Determine the [X, Y] coordinate at the center of the cell enclosing the given text.  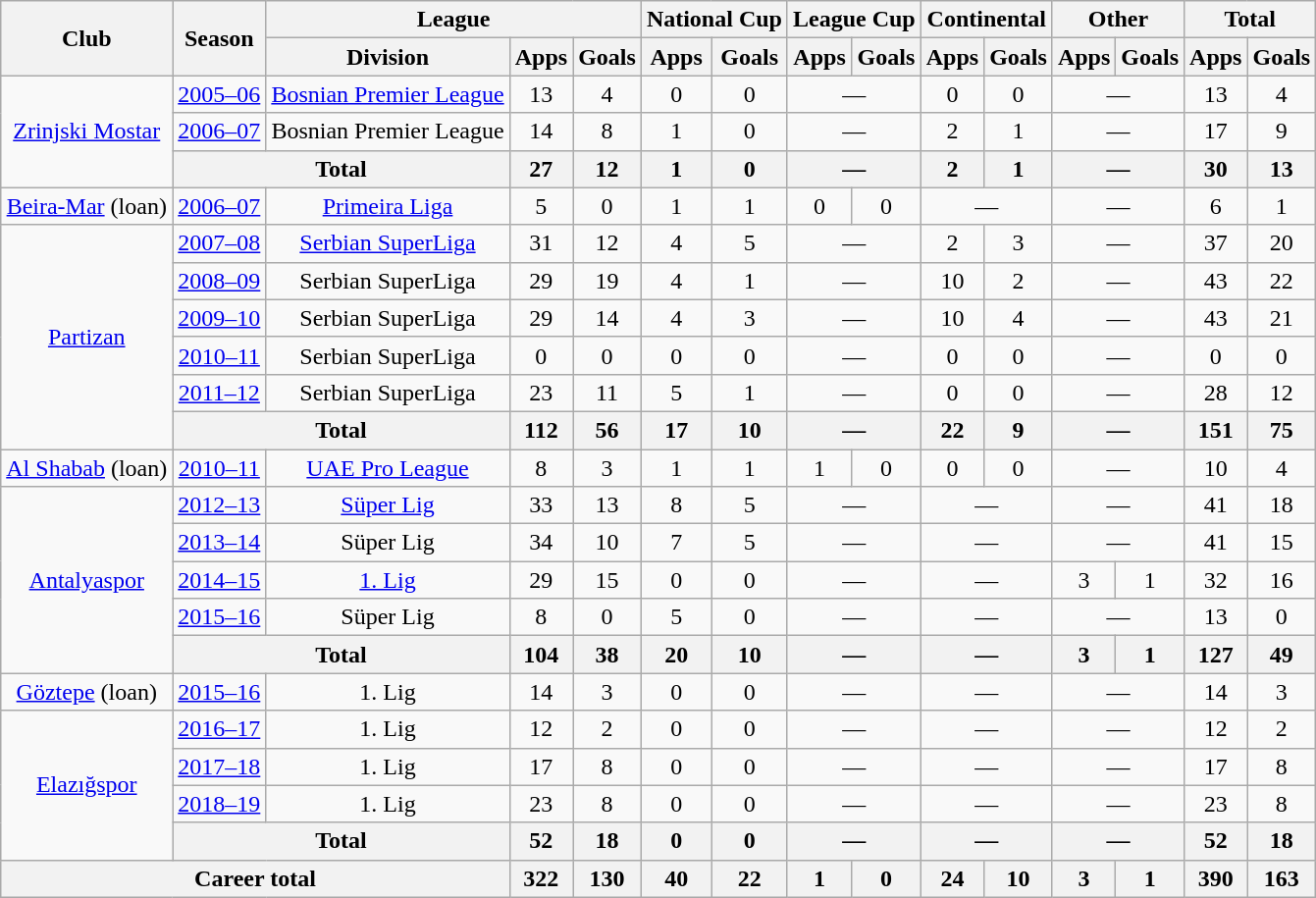
2011–12 [220, 393]
390 [1216, 878]
Göztepe (loan) [86, 692]
75 [1282, 430]
2017–18 [220, 766]
33 [541, 505]
19 [607, 281]
34 [541, 543]
2012–13 [220, 505]
56 [607, 430]
2014–15 [220, 580]
151 [1216, 430]
37 [1216, 243]
11 [607, 393]
2016–17 [220, 729]
2009–10 [220, 318]
6 [1216, 206]
2013–14 [220, 543]
Zrinjski Mostar [86, 132]
2018–19 [220, 804]
16 [1282, 580]
2008–09 [220, 281]
Continental [986, 20]
27 [541, 169]
40 [676, 878]
32 [1216, 580]
Partizan [86, 337]
112 [541, 430]
322 [541, 878]
38 [607, 655]
Other [1118, 20]
130 [607, 878]
31 [541, 243]
21 [1282, 318]
104 [541, 655]
Division [388, 57]
Al Shabab (loan) [86, 468]
Club [86, 38]
163 [1282, 878]
28 [1216, 393]
30 [1216, 169]
National Cup [714, 20]
League Cup [854, 20]
49 [1282, 655]
Season [220, 38]
UAE Pro League [388, 468]
2007–08 [220, 243]
2005–06 [220, 94]
Elazığspor [86, 785]
Antalyaspor [86, 580]
Career total [255, 878]
24 [952, 878]
League [453, 20]
Beira-Mar (loan) [86, 206]
Primeira Liga [388, 206]
7 [676, 543]
127 [1216, 655]
